Return the (x, y) coordinate for the center point of the cell that contains the specified text.  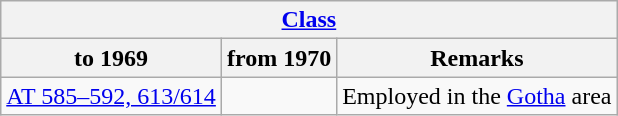
Class (309, 20)
AT 585–592, 613/614 (112, 96)
Employed in the Gotha area (477, 96)
from 1970 (278, 58)
Remarks (477, 58)
to 1969 (112, 58)
